For the text-containing cell, return its midpoint in [X, Y] coordinate format. 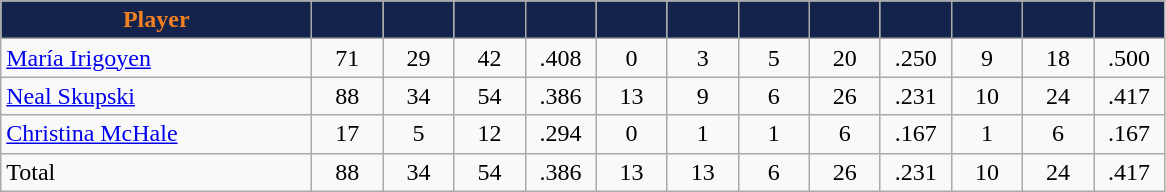
Total [156, 172]
20 [844, 58]
71 [348, 58]
María Irigoyen [156, 58]
12 [490, 134]
Player [156, 20]
17 [348, 134]
42 [490, 58]
Neal Skupski [156, 96]
Christina McHale [156, 134]
.408 [560, 58]
3 [702, 58]
18 [1058, 58]
.250 [916, 58]
.500 [1130, 58]
29 [418, 58]
.294 [560, 134]
